Find where the given text appears and provide that cell's center as (X, Y) coordinate. 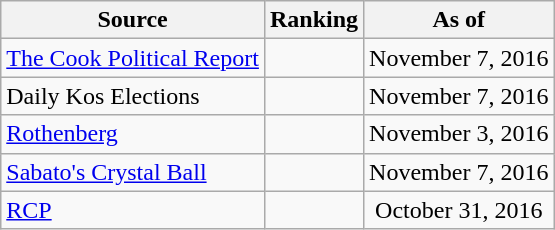
RCP (133, 210)
Ranking (314, 20)
Sabato's Crystal Ball (133, 172)
Daily Kos Elections (133, 96)
Source (133, 20)
Rothenberg (133, 134)
The Cook Political Report (133, 58)
November 3, 2016 (459, 134)
As of (459, 20)
October 31, 2016 (459, 210)
